From the cell containing the given text, extract its center point as (X, Y) coordinate. 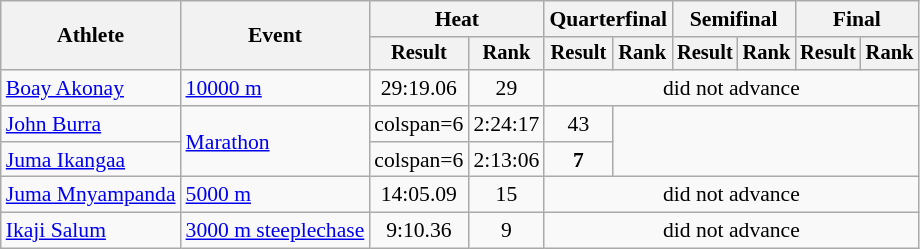
Juma Mnyampanda (91, 195)
10000 m (276, 88)
7 (578, 160)
3000 m steeplechase (276, 231)
5000 m (276, 195)
2:24:17 (506, 124)
9 (506, 231)
14:05.09 (418, 195)
Quarterfinal (608, 19)
Semifinal (734, 19)
Juma Ikangaa (91, 160)
Athlete (91, 36)
29:19.06 (418, 88)
John Burra (91, 124)
Boay Akonay (91, 88)
2:13:06 (506, 160)
9:10.36 (418, 231)
29 (506, 88)
43 (578, 124)
Marathon (276, 142)
Event (276, 36)
15 (506, 195)
Final (856, 19)
Heat (456, 19)
Ikaji Salum (91, 231)
